Output the (x, y) coordinate of the center of the cell containing the given text.  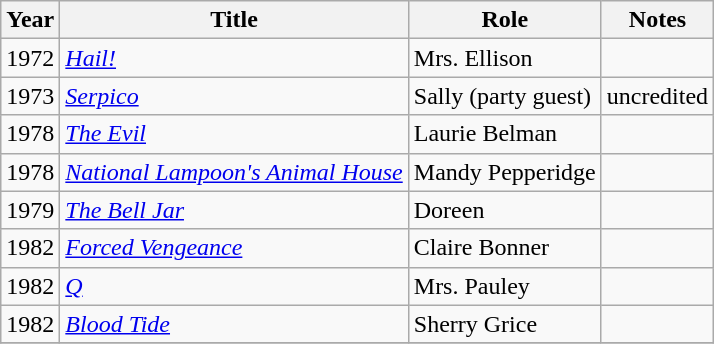
Doreen (504, 210)
Claire Bonner (504, 248)
Sally (party guest) (504, 96)
National Lampoon's Animal House (234, 172)
Serpico (234, 96)
Blood Tide (234, 324)
Hail! (234, 58)
Role (504, 20)
Forced Vengeance (234, 248)
Title (234, 20)
1972 (30, 58)
Mandy Pepperidge (504, 172)
1973 (30, 96)
The Evil (234, 134)
Mrs. Pauley (504, 286)
The Bell Jar (234, 210)
Notes (657, 20)
1979 (30, 210)
Sherry Grice (504, 324)
Mrs. Ellison (504, 58)
uncredited (657, 96)
Q (234, 286)
Year (30, 20)
Laurie Belman (504, 134)
